Return [x, y] of the center of cell containing provided text 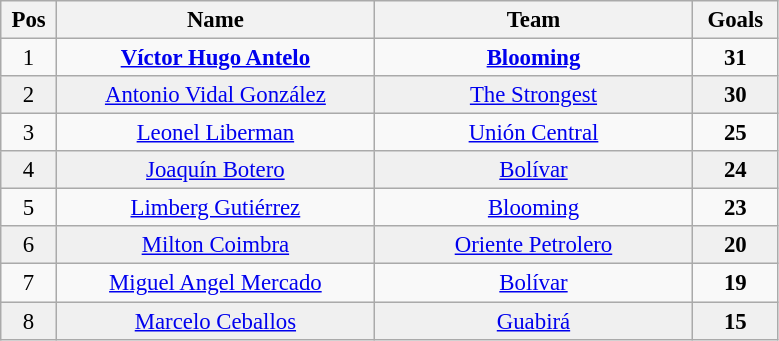
The Strongest [533, 95]
24 [736, 170]
Marcelo Ceballos [215, 321]
20 [736, 245]
30 [736, 95]
Leonel Liberman [215, 133]
5 [29, 208]
Goals [736, 20]
Milton Coimbra [215, 245]
25 [736, 133]
Joaquín Botero [215, 170]
Antonio Vidal González [215, 95]
6 [29, 245]
23 [736, 208]
Guabirá [533, 321]
8 [29, 321]
3 [29, 133]
Name [215, 20]
4 [29, 170]
2 [29, 95]
Unión Central [533, 133]
31 [736, 58]
Limberg Gutiérrez [215, 208]
Team [533, 20]
7 [29, 283]
Miguel Angel Mercado [215, 283]
1 [29, 58]
15 [736, 321]
19 [736, 283]
Víctor Hugo Antelo [215, 58]
Oriente Petrolero [533, 245]
Pos [29, 20]
